Output the (X, Y) coordinate of the center of the cell containing the given text.  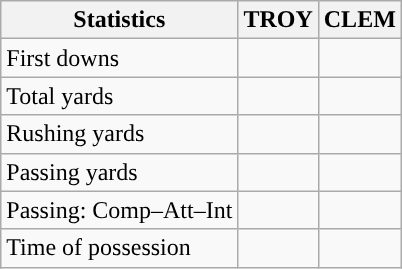
Total yards (120, 96)
Passing: Comp–Att–Int (120, 210)
Time of possession (120, 248)
First downs (120, 58)
TROY (278, 20)
Rushing yards (120, 134)
CLEM (360, 20)
Passing yards (120, 172)
Statistics (120, 20)
